Scan for the cell matching the given text and deliver its (x, y) coordinate at center. 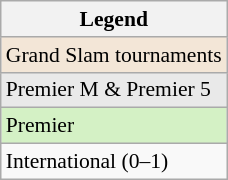
Premier (114, 126)
Premier M & Premier 5 (114, 90)
International (0–1) (114, 162)
Grand Slam tournaments (114, 55)
Legend (114, 19)
